Find where the given text appears and provide that cell's center as (X, Y) coordinate. 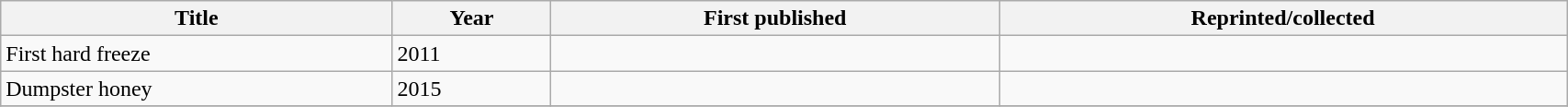
Dumpster honey (197, 89)
Reprinted/collected (1283, 18)
2015 (472, 89)
Title (197, 18)
2011 (472, 53)
First hard freeze (197, 53)
Year (472, 18)
First published (775, 18)
